Scan for the cell matching the given text and deliver its [X, Y] coordinate at center. 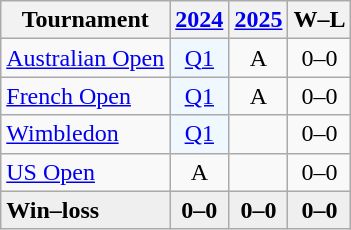
Win–loss [86, 210]
Wimbledon [86, 134]
2025 [258, 20]
Australian Open [86, 58]
French Open [86, 96]
US Open [86, 172]
Tournament [86, 20]
2024 [200, 20]
W–L [320, 20]
